Detect which cell encompasses the target text, then output its [x, y] center coordinate. 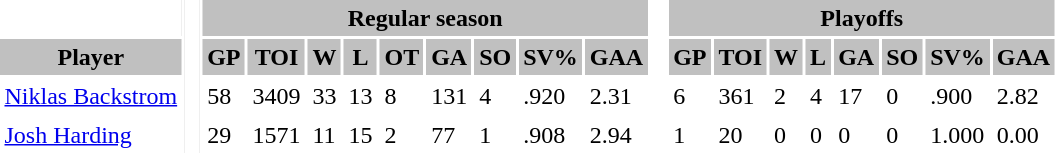
OT [402, 57]
131 [450, 96]
3409 [276, 96]
58 [224, 96]
2.82 [1023, 96]
Niklas Backstrom [91, 96]
33 [324, 96]
8 [402, 96]
361 [740, 96]
.920 [551, 96]
Regular season [426, 18]
77 [450, 135]
0.00 [1023, 135]
11 [324, 135]
1571 [276, 135]
15 [360, 135]
Player [91, 57]
Josh Harding [91, 135]
2.94 [616, 135]
20 [740, 135]
.908 [551, 135]
Playoffs [862, 18]
17 [856, 96]
.900 [958, 96]
13 [360, 96]
2.31 [616, 96]
6 [690, 96]
29 [224, 135]
1.000 [958, 135]
